Provide the (X, Y) coordinate of the cell's center where the given text is located.  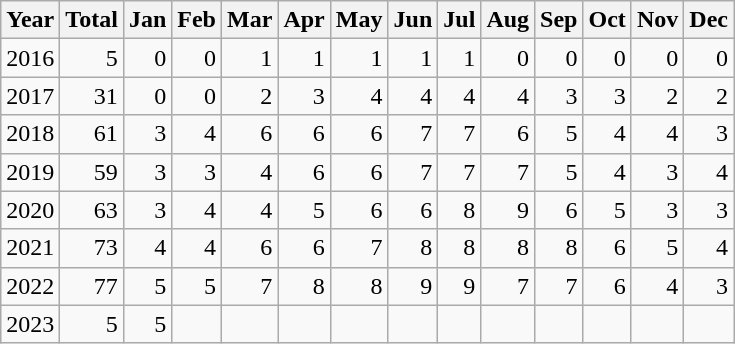
2017 (30, 96)
Apr (304, 20)
Nov (657, 20)
Oct (607, 20)
61 (92, 134)
73 (92, 248)
Feb (197, 20)
63 (92, 210)
31 (92, 96)
Jul (460, 20)
2023 (30, 324)
2019 (30, 172)
2016 (30, 58)
Year (30, 20)
May (359, 20)
2018 (30, 134)
2021 (30, 248)
Sep (559, 20)
77 (92, 286)
Dec (709, 20)
Aug (508, 20)
59 (92, 172)
Jun (413, 20)
Mar (250, 20)
Total (92, 20)
2020 (30, 210)
2022 (30, 286)
Jan (147, 20)
